Pinpoint the cell where the given text exists, returning its [x, y] midpoint coordinate. 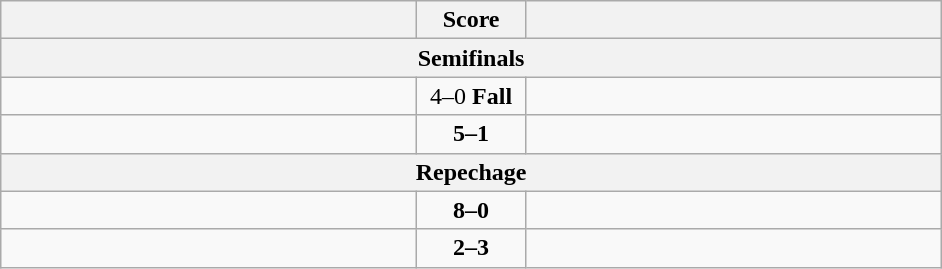
4–0 Fall [472, 96]
Semifinals [472, 58]
Repechage [472, 172]
2–3 [472, 248]
Score [472, 20]
8–0 [472, 210]
5–1 [472, 134]
